Find where the given text appears and provide that cell's center as (X, Y) coordinate. 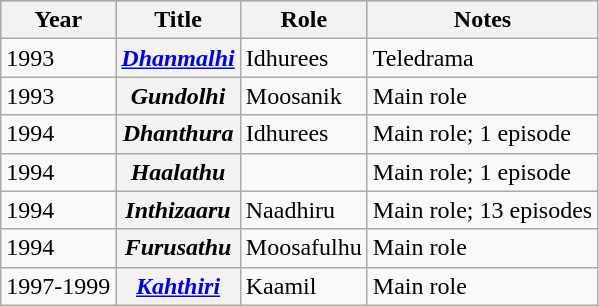
Moosafulhu (304, 248)
Role (304, 20)
Gundolhi (178, 96)
Dhanthura (178, 134)
Naadhiru (304, 210)
Notes (482, 20)
1997-1999 (58, 286)
Year (58, 20)
Dhanmalhi (178, 58)
Main role; 13 episodes (482, 210)
Haalathu (178, 172)
Kahthiri (178, 286)
Inthizaaru (178, 210)
Teledrama (482, 58)
Moosanik (304, 96)
Furusathu (178, 248)
Kaamil (304, 286)
Title (178, 20)
